Find where the given text appears and provide that cell's center as (X, Y) coordinate. 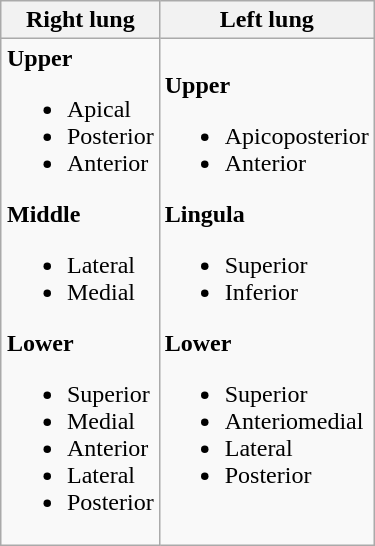
UpperApicoposteriorAnteriorLingulaSuperiorInferiorLowerSuperiorAnteriomedialLateralPosterior (266, 292)
UpperApicalPosteriorAnteriorMiddleLateralMedialLowerSuperiorMedialAnteriorLateralPosterior (80, 292)
Left lung (266, 20)
Right lung (80, 20)
